Find where the given text appears and provide that cell's center as (X, Y) coordinate. 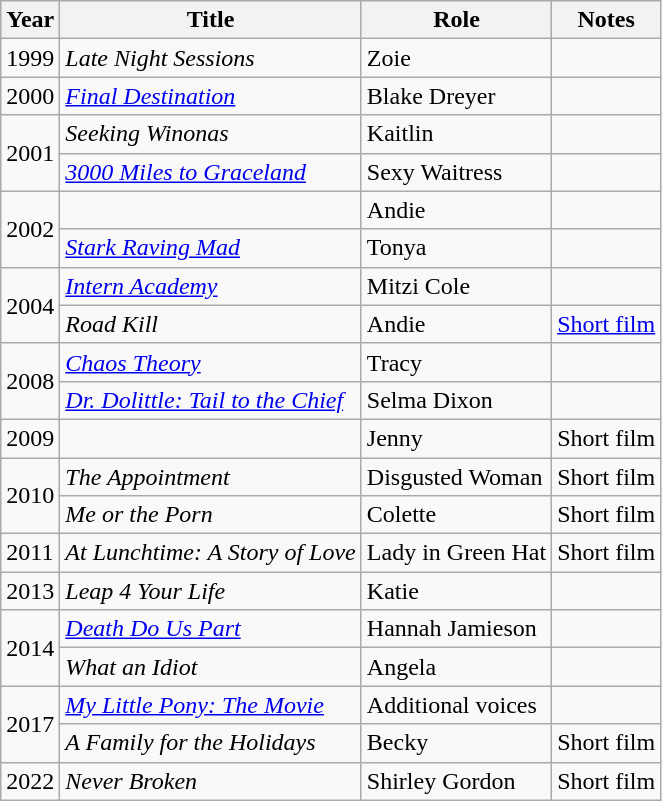
2008 (30, 381)
Seeking Winonas (210, 134)
Kaitlin (456, 134)
Intern Academy (210, 286)
Late Night Sessions (210, 58)
Dr. Dolittle: Tail to the Chief (210, 400)
Chaos Theory (210, 362)
Role (456, 20)
2022 (30, 781)
2010 (30, 496)
Leap 4 Your Life (210, 591)
Blake Dreyer (456, 96)
Lady in Green Hat (456, 553)
Angela (456, 667)
1999 (30, 58)
2013 (30, 591)
Katie (456, 591)
Sexy Waitress (456, 172)
Tonya (456, 248)
Jenny (456, 438)
3000 Miles to Graceland (210, 172)
Becky (456, 743)
Hannah Jamieson (456, 629)
Shirley Gordon (456, 781)
2017 (30, 724)
2001 (30, 153)
2014 (30, 648)
2011 (30, 553)
At Lunchtime: A Story of Love (210, 553)
Death Do Us Part (210, 629)
2004 (30, 305)
Selma Dixon (456, 400)
Stark Raving Mad (210, 248)
A Family for the Holidays (210, 743)
Additional voices (456, 705)
Title (210, 20)
2002 (30, 229)
Tracy (456, 362)
Never Broken (210, 781)
Me or the Porn (210, 515)
Zoie (456, 58)
The Appointment (210, 477)
Mitzi Cole (456, 286)
Disgusted Woman (456, 477)
Notes (606, 20)
Road Kill (210, 324)
Final Destination (210, 96)
2000 (30, 96)
Colette (456, 515)
2009 (30, 438)
What an Idiot (210, 667)
My Little Pony: The Movie (210, 705)
Year (30, 20)
